Locate the cell with the specified text and output its [x, y] center coordinate. 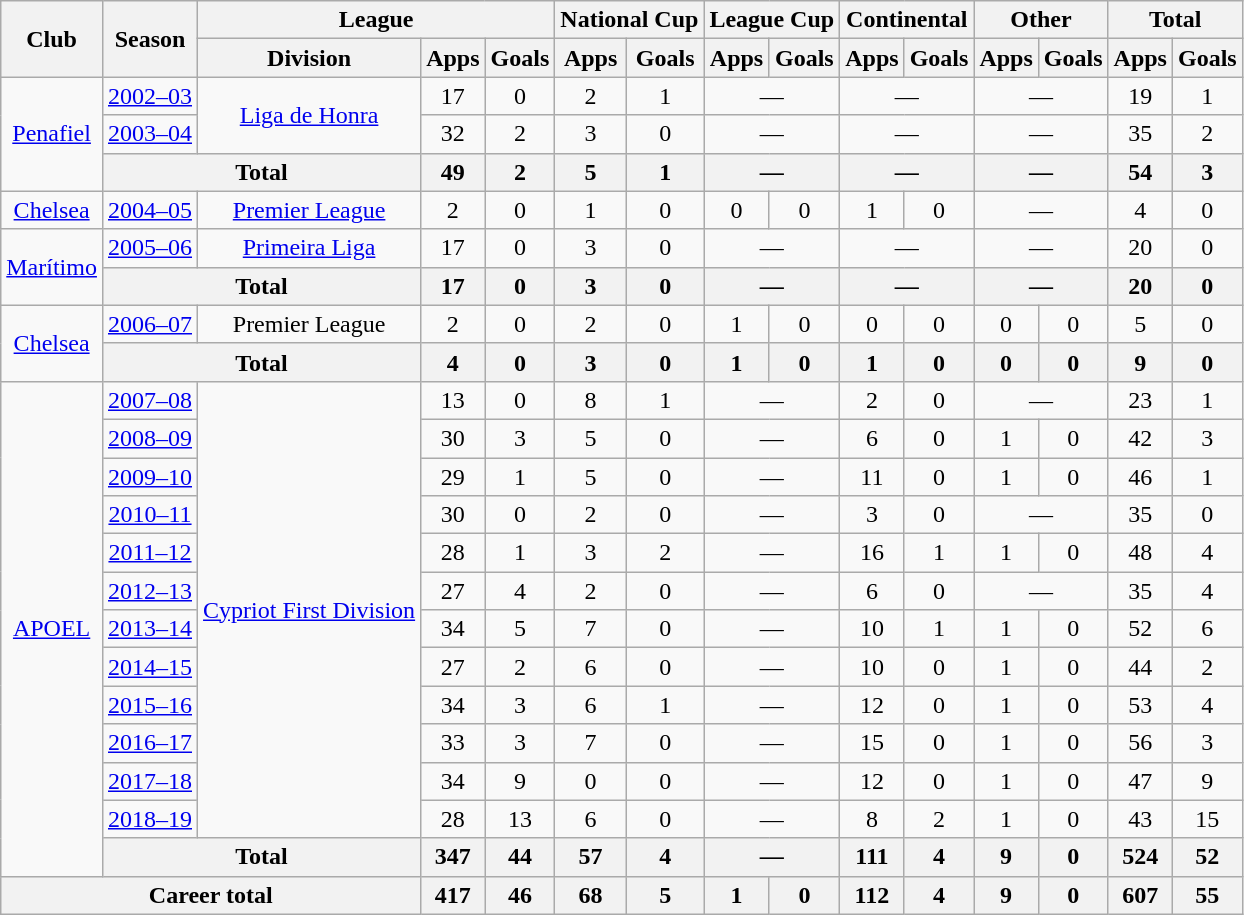
2007–08 [150, 400]
2003–04 [150, 134]
524 [1140, 857]
57 [591, 857]
Division [310, 58]
54 [1140, 172]
347 [453, 857]
Primeira Liga [310, 248]
43 [1140, 819]
49 [453, 172]
11 [872, 477]
29 [453, 477]
2008–09 [150, 438]
Marítimo [52, 267]
National Cup [630, 20]
Season [150, 39]
42 [1140, 438]
2010–11 [150, 515]
Club [52, 39]
2005–06 [150, 248]
47 [1140, 781]
2009–10 [150, 477]
League Cup [772, 20]
417 [453, 895]
2014–15 [150, 667]
33 [453, 743]
111 [872, 857]
32 [453, 134]
19 [1140, 96]
Continental [907, 20]
68 [591, 895]
Penafiel [52, 134]
2011–12 [150, 553]
Liga de Honra [310, 115]
APOEL [52, 628]
League [376, 20]
Cypriot First Division [310, 610]
2012–13 [150, 591]
2013–14 [150, 629]
23 [1140, 400]
55 [1207, 895]
112 [872, 895]
2016–17 [150, 743]
2015–16 [150, 705]
2018–19 [150, 819]
Career total [211, 895]
Other [1041, 20]
2006–07 [150, 324]
16 [872, 553]
56 [1140, 743]
607 [1140, 895]
48 [1140, 553]
2017–18 [150, 781]
2004–05 [150, 210]
53 [1140, 705]
2002–03 [150, 96]
